Search for the cell housing the specified text and yield its [x, y] center coordinate. 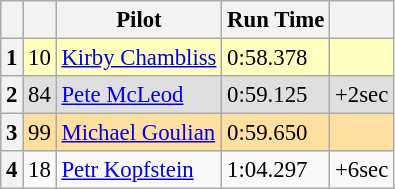
Pilot [139, 20]
Michael Goulian [139, 133]
84 [40, 95]
0:59.650 [276, 133]
3 [12, 133]
18 [40, 170]
1 [12, 58]
+6sec [362, 170]
0:58.378 [276, 58]
99 [40, 133]
0:59.125 [276, 95]
Kirby Chambliss [139, 58]
10 [40, 58]
Pete McLeod [139, 95]
1:04.297 [276, 170]
2 [12, 95]
+2sec [362, 95]
Petr Kopfstein [139, 170]
4 [12, 170]
Run Time [276, 20]
